Pinpoint the cell where the given text exists, returning its (x, y) midpoint coordinate. 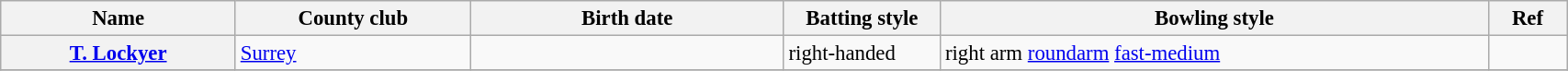
Bowling style (1214, 18)
Ref (1527, 18)
right arm roundarm fast-medium (1214, 53)
Name (118, 18)
Birth date (626, 18)
Surrey (353, 53)
Batting style (862, 18)
T. Lockyer (118, 53)
County club (353, 18)
right-handed (862, 53)
